Find where the given text appears and provide that cell's center as [X, Y] coordinate. 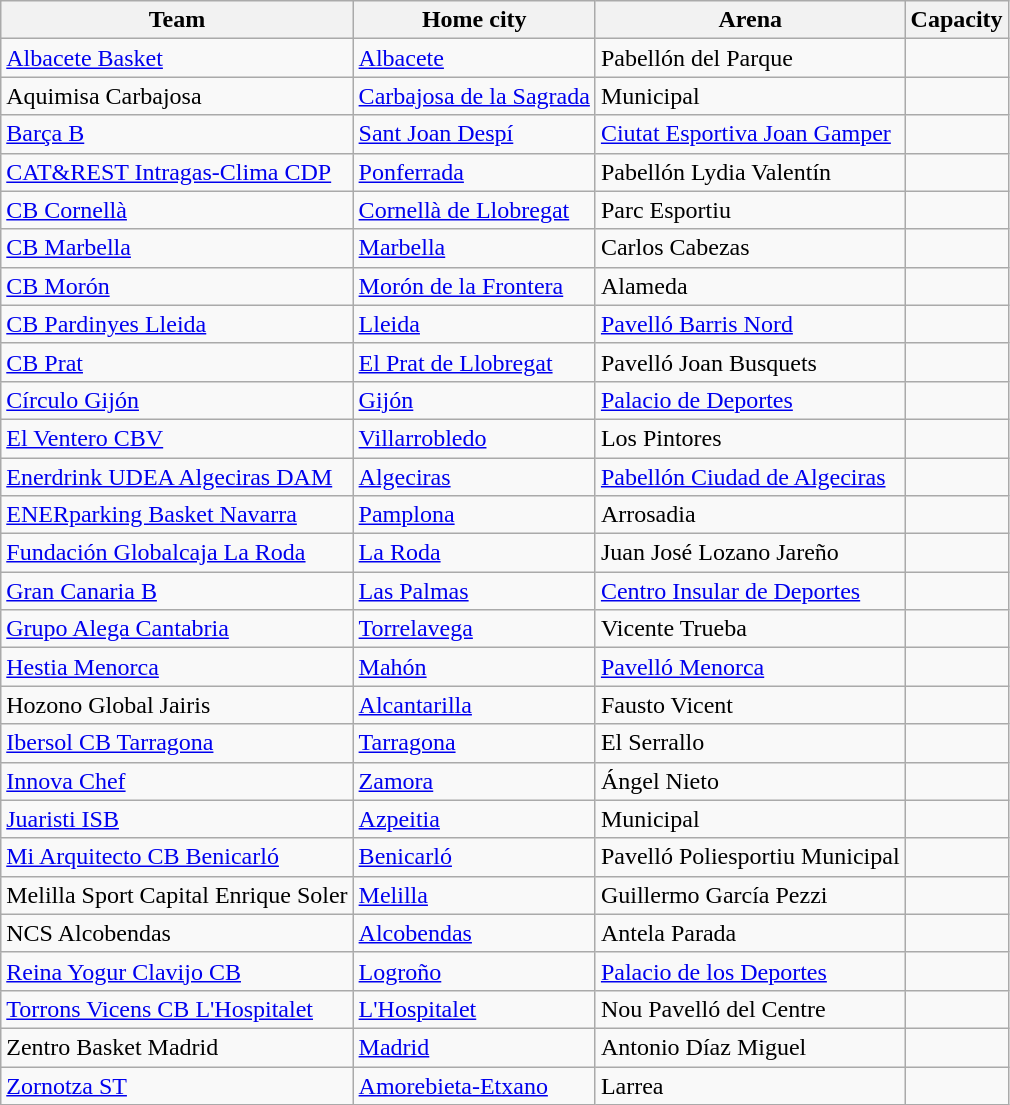
Guillermo García Pezzi [750, 895]
Aquimisa Carbajosa [177, 96]
Torrons Vicens CB L'Hospitalet [177, 1009]
Home city [474, 20]
Mi Arquitecto CB Benicarló [177, 857]
Torrelavega [474, 629]
El Prat de Llobregat [474, 362]
Parc Esportiu [750, 210]
Fundación Globalcaja La Roda [177, 553]
Melilla Sport Capital Enrique Soler [177, 895]
Tarragona [474, 743]
CAT&REST Intragas-Clima CDP [177, 172]
El Serrallo [750, 743]
Alcobendas [474, 933]
Zornotza ST [177, 1085]
Antonio Díaz Miguel [750, 1047]
Pavelló Joan Busquets [750, 362]
El Ventero CBV [177, 438]
Albacete Basket [177, 58]
Morón de la Frontera [474, 286]
Palacio de Deportes [750, 400]
Capacity [956, 20]
Villarrobledo [474, 438]
CB Pardinyes Lleida [177, 324]
Pavelló Poliesportiu Municipal [750, 857]
Alameda [750, 286]
Gran Canaria B [177, 591]
Innova Chef [177, 781]
Sant Joan Despí [474, 134]
Juaristi ISB [177, 819]
Fausto Vicent [750, 705]
Team [177, 20]
La Roda [474, 553]
Las Palmas [474, 591]
Logroño [474, 971]
Zentro Basket Madrid [177, 1047]
Azpeitia [474, 819]
Larrea [750, 1085]
Centro Insular de Deportes [750, 591]
Pavelló Menorca [750, 667]
Pabellón del Parque [750, 58]
Algeciras [474, 477]
NCS Alcobendas [177, 933]
Ibersol CB Tarragona [177, 743]
Pabellón Ciudad de Algeciras [750, 477]
Amorebieta-Etxano [474, 1085]
Mahón [474, 667]
Pavelló Barris Nord [750, 324]
Barça B [177, 134]
Vicente Trueba [750, 629]
Marbella [474, 248]
Cornellà de Llobregat [474, 210]
CB Marbella [177, 248]
Gijón [474, 400]
Madrid [474, 1047]
Alcantarilla [474, 705]
Melilla [474, 895]
Palacio de los Deportes [750, 971]
Juan José Lozano Jareño [750, 553]
Zamora [474, 781]
Nou Pavelló del Centre [750, 1009]
Pabellón Lydia Valentín [750, 172]
Hozono Global Jairis [177, 705]
Reina Yogur Clavijo CB [177, 971]
Lleida [474, 324]
Pamplona [474, 515]
ENERparking Basket Navarra [177, 515]
Carbajosa de la Sagrada [474, 96]
CB Prat [177, 362]
Benicarló [474, 857]
Grupo Alega Cantabria [177, 629]
Carlos Cabezas [750, 248]
Hestia Menorca [177, 667]
Círculo Gijón [177, 400]
Arrosadia [750, 515]
Arena [750, 20]
Enerdrink UDEA Algeciras DAM [177, 477]
L'Hospitalet [474, 1009]
Antela Parada [750, 933]
Ponferrada [474, 172]
Ángel Nieto [750, 781]
Los Pintores [750, 438]
CB Cornellà [177, 210]
Albacete [474, 58]
CB Morón [177, 286]
Ciutat Esportiva Joan Gamper [750, 134]
